Capture the cell that displays the provided text and extract its (X, Y) central coordinate. 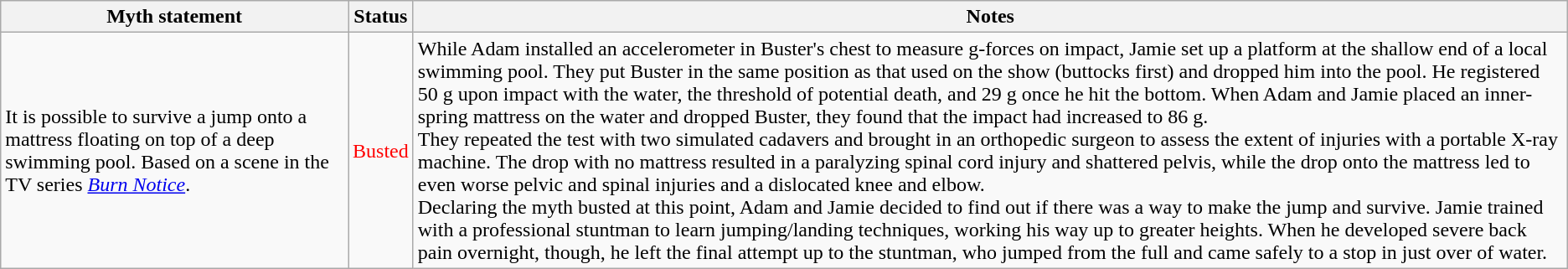
Myth statement (174, 17)
Status (381, 17)
It is possible to survive a jump onto a mattress floating on top of a deep swimming pool. Based on a scene in the TV series Burn Notice. (174, 151)
Busted (381, 151)
Notes (990, 17)
